Output the [x, y] coordinate of the center of the cell containing the given text.  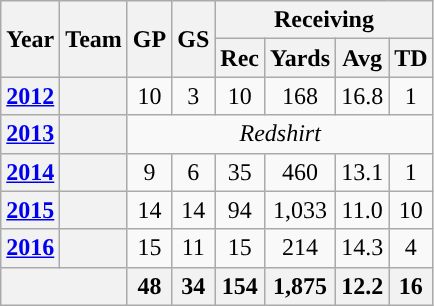
2016 [30, 248]
154 [240, 286]
1,875 [300, 286]
GP [149, 39]
16 [411, 286]
12.2 [362, 286]
34 [194, 286]
Redshirt [280, 134]
214 [300, 248]
9 [149, 172]
Team [94, 39]
4 [411, 248]
48 [149, 286]
2013 [30, 134]
3 [194, 96]
11 [194, 248]
13.1 [362, 172]
Rec [240, 58]
460 [300, 172]
168 [300, 96]
Avg [362, 58]
16.8 [362, 96]
Receiving [324, 20]
35 [240, 172]
14.3 [362, 248]
Year [30, 39]
2015 [30, 210]
TD [411, 58]
GS [194, 39]
94 [240, 210]
11.0 [362, 210]
2012 [30, 96]
2014 [30, 172]
Yards [300, 58]
6 [194, 172]
1,033 [300, 210]
